Find where the given text appears and provide that cell's center as (X, Y) coordinate. 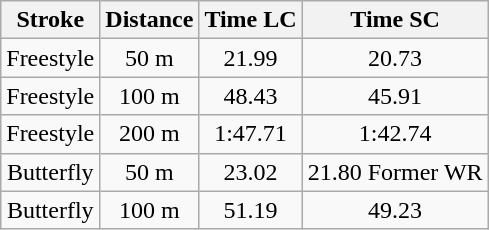
Time LC (250, 20)
Time SC (395, 20)
21.99 (250, 58)
1:42.74 (395, 134)
51.19 (250, 210)
48.43 (250, 96)
Stroke (50, 20)
45.91 (395, 96)
23.02 (250, 172)
49.23 (395, 210)
200 m (150, 134)
Distance (150, 20)
1:47.71 (250, 134)
20.73 (395, 58)
21.80 Former WR (395, 172)
